For the text-containing cell, return its midpoint in [X, Y] coordinate format. 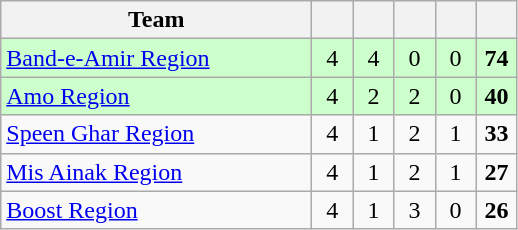
3 [414, 210]
26 [496, 210]
40 [496, 96]
27 [496, 172]
74 [496, 58]
Band-e-Amir Region [156, 58]
Team [156, 20]
Amo Region [156, 96]
Speen Ghar Region [156, 134]
Boost Region [156, 210]
33 [496, 134]
Mis Ainak Region [156, 172]
